Locate the cell with the specified text and output its (X, Y) center coordinate. 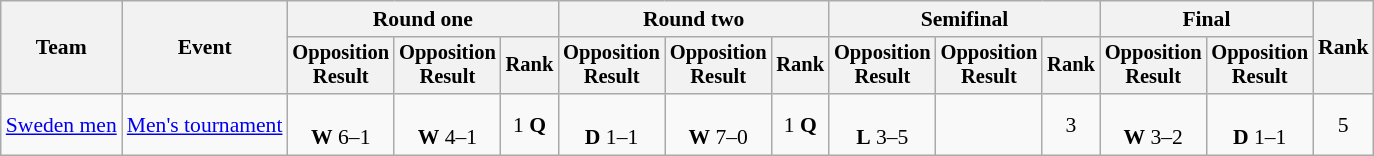
Sweden men (62, 124)
W 6–1 (340, 124)
Round one (422, 19)
3 (1071, 124)
Semifinal (964, 19)
W 3–2 (1154, 124)
Event (205, 48)
Final (1206, 19)
W 7–0 (718, 124)
W 4–1 (448, 124)
L 3–5 (882, 124)
Round two (694, 19)
Men's tournament (205, 124)
5 (1344, 124)
Team (62, 48)
